Search for the cell housing the specified text and yield its (X, Y) center coordinate. 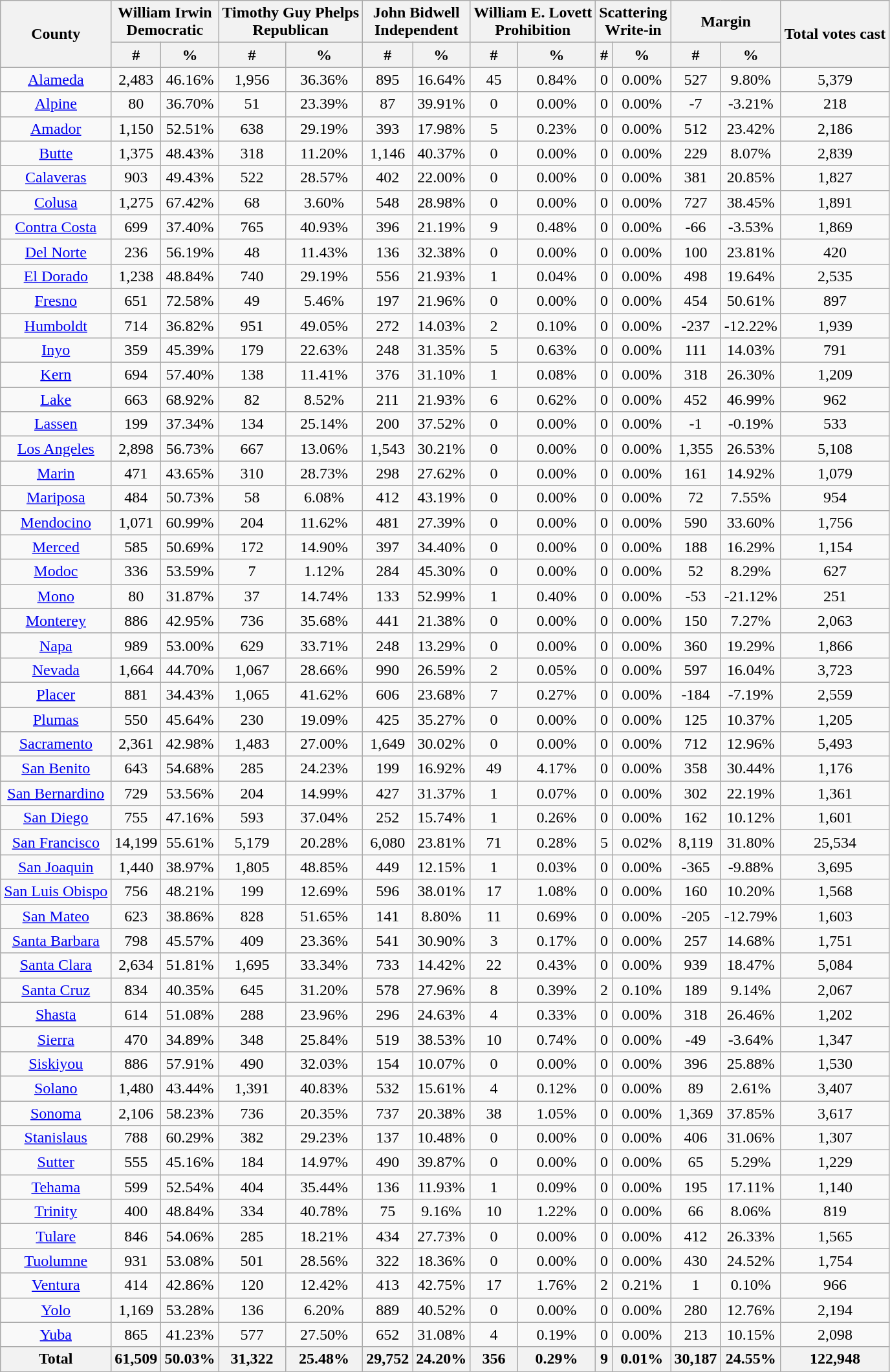
45.57% (190, 941)
18.36% (441, 1261)
0.74% (556, 1039)
48.21% (190, 892)
50.61% (750, 301)
-49 (696, 1039)
527 (696, 80)
213 (696, 1334)
550 (136, 720)
28.57% (323, 178)
533 (835, 424)
66 (696, 1212)
17.98% (441, 129)
596 (388, 892)
599 (136, 1187)
54.68% (190, 769)
27.96% (441, 990)
1,205 (835, 720)
5.46% (323, 301)
Plumas (56, 720)
10.48% (441, 1138)
8.52% (323, 400)
22.00% (441, 178)
819 (835, 1212)
257 (696, 941)
40.78% (323, 1212)
42.75% (441, 1285)
1,480 (136, 1088)
627 (835, 572)
43.65% (190, 473)
272 (388, 325)
12.42% (323, 1285)
1.76% (556, 1285)
189 (696, 990)
1,369 (696, 1113)
1.22% (556, 1212)
45 (494, 80)
28.56% (323, 1261)
939 (696, 965)
Santa Barbara (56, 941)
8.06% (750, 1212)
498 (696, 276)
27.00% (323, 744)
San Francisco (56, 842)
0.12% (556, 1088)
441 (388, 621)
25.88% (750, 1064)
30,187 (696, 1359)
1,756 (835, 522)
1,440 (136, 867)
236 (136, 252)
1,140 (835, 1187)
302 (696, 793)
57.40% (190, 375)
470 (136, 1039)
San Benito (56, 769)
-21.12% (750, 596)
41.23% (190, 1334)
43.19% (441, 498)
0.03% (556, 867)
555 (136, 1163)
652 (388, 1334)
0.23% (556, 129)
28.66% (323, 670)
2,535 (835, 276)
400 (136, 1212)
966 (835, 1285)
1,150 (136, 129)
541 (388, 941)
133 (388, 596)
-0.19% (750, 424)
638 (252, 129)
-12.79% (750, 916)
Shasta (56, 1014)
755 (136, 818)
229 (696, 153)
16.29% (750, 547)
712 (696, 744)
-205 (696, 916)
197 (388, 301)
729 (136, 793)
Yolo (56, 1310)
2,898 (136, 449)
26.59% (441, 670)
54.06% (190, 1236)
Tuolumne (56, 1261)
Fresno (56, 301)
40.52% (441, 1310)
48.43% (190, 153)
397 (388, 547)
1,543 (388, 449)
990 (388, 670)
427 (388, 793)
38.86% (190, 916)
954 (835, 498)
1,891 (835, 202)
471 (136, 473)
0.63% (556, 350)
34.89% (190, 1039)
14.68% (750, 941)
County (56, 34)
1.12% (323, 572)
1,869 (835, 227)
2,634 (136, 965)
5,084 (835, 965)
San Mateo (56, 916)
31.08% (441, 1334)
48 (252, 252)
46.99% (750, 400)
24.23% (323, 769)
-7 (696, 104)
629 (252, 645)
1,956 (252, 80)
30.02% (441, 744)
280 (696, 1310)
0.02% (642, 842)
162 (696, 818)
138 (252, 375)
20.38% (441, 1113)
740 (252, 276)
Lake (56, 400)
Santa Cruz (56, 990)
51 (252, 104)
42.95% (190, 621)
Contra Costa (56, 227)
16.92% (441, 769)
Siskiyou (56, 1064)
733 (388, 965)
50.73% (190, 498)
Mariposa (56, 498)
45.39% (190, 350)
14.97% (323, 1163)
24.63% (441, 1014)
56.19% (190, 252)
1,751 (835, 941)
1,827 (835, 178)
1,866 (835, 645)
756 (136, 892)
ScatteringWrite-in (633, 22)
14,199 (136, 842)
0.28% (556, 842)
47.16% (190, 818)
1,146 (388, 153)
38.53% (441, 1039)
31.35% (441, 350)
1.05% (556, 1113)
8 (494, 990)
34.40% (441, 547)
727 (696, 202)
-9.88% (750, 867)
420 (835, 252)
21.38% (441, 621)
9.14% (750, 990)
0.29% (556, 1359)
413 (388, 1285)
Tulare (56, 1236)
25.48% (323, 1359)
-12.22% (750, 325)
89 (696, 1088)
Humboldt (56, 325)
32.38% (441, 252)
22.63% (323, 350)
71 (494, 842)
1,355 (696, 449)
38.01% (441, 892)
0.19% (556, 1334)
31.80% (750, 842)
Modoc (56, 572)
348 (252, 1039)
Total (56, 1359)
356 (494, 1359)
0.48% (556, 227)
Napa (56, 645)
Yuba (56, 1334)
23.96% (323, 1014)
16.64% (441, 80)
-365 (696, 867)
9.80% (750, 80)
27.73% (441, 1236)
45.64% (190, 720)
25.14% (323, 424)
334 (252, 1212)
1,601 (835, 818)
298 (388, 473)
798 (136, 941)
406 (696, 1138)
22 (494, 965)
25.84% (323, 1039)
19.64% (750, 276)
38.45% (750, 202)
Nevada (56, 670)
36.82% (190, 325)
714 (136, 325)
3,723 (835, 670)
765 (252, 227)
Margin (726, 22)
122,948 (835, 1359)
38.97% (190, 867)
336 (136, 572)
737 (388, 1113)
San Luis Obispo (56, 892)
172 (252, 547)
Santa Clara (56, 965)
30.44% (750, 769)
23.39% (323, 104)
Monterey (56, 621)
434 (388, 1236)
1,307 (835, 1138)
381 (696, 178)
1,483 (252, 744)
37.85% (750, 1113)
27.62% (441, 473)
-3.64% (750, 1039)
5,179 (252, 842)
643 (136, 769)
1,391 (252, 1088)
43.44% (190, 1088)
252 (388, 818)
452 (696, 400)
82 (252, 400)
897 (835, 301)
67.42% (190, 202)
21.96% (441, 301)
35.68% (323, 621)
184 (252, 1163)
Alpine (56, 104)
49.43% (190, 178)
Timothy Guy PhelpsRepublican (291, 22)
1,275 (136, 202)
60.99% (190, 522)
35.44% (323, 1187)
El Dorado (56, 276)
519 (388, 1039)
27.50% (323, 1334)
0.84% (556, 80)
5,108 (835, 449)
1,154 (835, 547)
15.61% (441, 1088)
414 (136, 1285)
1,565 (835, 1236)
3,617 (835, 1113)
137 (388, 1138)
-7.19% (750, 694)
5.29% (750, 1163)
31.87% (190, 596)
2,098 (835, 1334)
49.05% (323, 325)
51.65% (323, 916)
230 (252, 720)
11.20% (323, 153)
512 (696, 129)
2,106 (136, 1113)
53.08% (190, 1261)
310 (252, 473)
75 (388, 1212)
10.20% (750, 892)
William E. LovettProhibition (533, 22)
37 (252, 596)
111 (696, 350)
699 (136, 227)
Marin (56, 473)
San Diego (56, 818)
55.61% (190, 842)
27.39% (441, 522)
211 (388, 400)
Butte (56, 153)
13.29% (441, 645)
33.60% (750, 522)
903 (136, 178)
6,080 (388, 842)
5,379 (835, 80)
4.17% (556, 769)
0.17% (556, 941)
Placer (56, 694)
134 (252, 424)
358 (696, 769)
52.54% (190, 1187)
William IrwinDemocratic (165, 22)
1,202 (835, 1014)
2,839 (835, 153)
0.26% (556, 818)
Mendocino (56, 522)
1,361 (835, 793)
10.12% (750, 818)
72.58% (190, 301)
195 (696, 1187)
28.98% (441, 202)
1,229 (835, 1163)
24.52% (750, 1261)
1,176 (835, 769)
2,067 (835, 990)
532 (388, 1088)
12.76% (750, 1310)
188 (696, 547)
Sacramento (56, 744)
31.06% (750, 1138)
87 (388, 104)
48.85% (323, 867)
44.70% (190, 670)
0.43% (556, 965)
667 (252, 449)
663 (136, 400)
Tehama (56, 1187)
Colusa (56, 202)
834 (136, 990)
3.60% (323, 202)
100 (696, 252)
10.07% (441, 1064)
39.87% (441, 1163)
1,079 (835, 473)
36.70% (190, 104)
19.09% (323, 720)
651 (136, 301)
35.27% (441, 720)
828 (252, 916)
251 (835, 596)
141 (388, 916)
951 (252, 325)
33.71% (323, 645)
6.08% (323, 498)
0.09% (556, 1187)
0.33% (556, 1014)
597 (696, 670)
52.99% (441, 596)
52.51% (190, 129)
12.96% (750, 744)
484 (136, 498)
578 (388, 990)
606 (388, 694)
52 (696, 572)
0.27% (556, 694)
40.35% (190, 990)
22.19% (750, 793)
846 (136, 1236)
425 (388, 720)
1,695 (252, 965)
Ventura (56, 1285)
14.92% (750, 473)
Lassen (56, 424)
58 (252, 498)
45.16% (190, 1163)
14.90% (323, 547)
1,939 (835, 325)
13.06% (323, 449)
65 (696, 1163)
154 (388, 1064)
322 (388, 1261)
1.08% (556, 892)
15.74% (441, 818)
Alameda (56, 80)
San Joaquin (56, 867)
989 (136, 645)
53.28% (190, 1310)
-237 (696, 325)
23.36% (323, 941)
1,649 (388, 744)
7.27% (750, 621)
31.10% (441, 375)
34.43% (190, 694)
12.69% (323, 892)
10.37% (750, 720)
593 (252, 818)
694 (136, 375)
3,407 (835, 1088)
430 (696, 1261)
56.73% (190, 449)
Kern (56, 375)
46.16% (190, 80)
51.08% (190, 1014)
0.04% (556, 276)
284 (388, 572)
501 (252, 1261)
18.21% (323, 1236)
37.40% (190, 227)
68 (252, 202)
11 (494, 916)
40.83% (323, 1088)
1,209 (835, 375)
0.40% (556, 596)
1,347 (835, 1039)
8,119 (696, 842)
53.59% (190, 572)
200 (388, 424)
-3.21% (750, 104)
30.21% (441, 449)
39.91% (441, 104)
865 (136, 1334)
6.20% (323, 1310)
John BidwellIndependent (417, 22)
0.62% (556, 400)
585 (136, 547)
50.03% (190, 1359)
0.39% (556, 990)
2,186 (835, 129)
645 (252, 990)
37.04% (323, 818)
Sutter (56, 1163)
Los Angeles (56, 449)
179 (252, 350)
556 (388, 276)
53.00% (190, 645)
-66 (696, 227)
8.29% (750, 572)
30.90% (441, 941)
623 (136, 916)
28.73% (323, 473)
5,493 (835, 744)
1,530 (835, 1064)
1,169 (136, 1310)
Solano (56, 1088)
42.98% (190, 744)
962 (835, 400)
-53 (696, 596)
61,509 (136, 1359)
161 (696, 473)
2,361 (136, 744)
481 (388, 522)
0.07% (556, 793)
614 (136, 1014)
Stanislaus (56, 1138)
120 (252, 1285)
Trinity (56, 1212)
1,065 (252, 694)
Calaveras (56, 178)
0.01% (642, 1359)
522 (252, 178)
360 (696, 645)
60.29% (190, 1138)
125 (696, 720)
14.99% (323, 793)
0.05% (556, 670)
24.20% (441, 1359)
20.35% (323, 1113)
Inyo (56, 350)
2,483 (136, 80)
23.42% (750, 129)
454 (696, 301)
26.30% (750, 375)
0.69% (556, 916)
37.52% (441, 424)
19.29% (750, 645)
449 (388, 867)
881 (136, 694)
382 (252, 1138)
376 (388, 375)
-1 (696, 424)
1,238 (136, 276)
1,805 (252, 867)
1,067 (252, 670)
53.56% (190, 793)
791 (835, 350)
58.23% (190, 1113)
6 (494, 400)
29,752 (388, 1359)
42.86% (190, 1285)
11.93% (441, 1187)
10.15% (750, 1334)
26.46% (750, 1014)
2,194 (835, 1310)
160 (696, 892)
895 (388, 80)
20.85% (750, 178)
17.11% (750, 1187)
11.43% (323, 252)
40.93% (323, 227)
0.08% (556, 375)
Del Norte (56, 252)
1,568 (835, 892)
41.62% (323, 694)
72 (696, 498)
-3.53% (750, 227)
68.92% (190, 400)
18.47% (750, 965)
20.28% (323, 842)
2,559 (835, 694)
548 (388, 202)
590 (696, 522)
16.04% (750, 670)
1,375 (136, 153)
26.53% (750, 449)
218 (835, 104)
889 (388, 1310)
393 (388, 129)
288 (252, 1014)
150 (696, 621)
21.19% (441, 227)
1,664 (136, 670)
409 (252, 941)
50.69% (190, 547)
Sierra (56, 1039)
11.62% (323, 522)
404 (252, 1187)
32.03% (323, 1064)
24.55% (750, 1359)
San Bernardino (56, 793)
3,695 (835, 867)
26.33% (750, 1236)
14.42% (441, 965)
7.55% (750, 498)
31.37% (441, 793)
788 (136, 1138)
40.37% (441, 153)
33.34% (323, 965)
25,534 (835, 842)
8.80% (441, 916)
45.30% (441, 572)
36.36% (323, 80)
2.61% (750, 1088)
Mono (56, 596)
Sonoma (56, 1113)
1,754 (835, 1261)
-184 (696, 694)
57.91% (190, 1064)
37.34% (190, 424)
14.74% (323, 596)
Total votes cast (835, 34)
402 (388, 178)
31,322 (252, 1359)
51.81% (190, 965)
931 (136, 1261)
Merced (56, 547)
31.20% (323, 990)
1,603 (835, 916)
3 (494, 941)
23.68% (441, 694)
38 (494, 1113)
9.16% (441, 1212)
2,063 (835, 621)
296 (388, 1014)
1,071 (136, 522)
577 (252, 1334)
8.07% (750, 153)
Amador (56, 129)
12.15% (441, 867)
0.21% (642, 1285)
359 (136, 350)
29.23% (323, 1138)
11.41% (323, 375)
